Determine the (x, y) coordinate at the center of the cell enclosing the given text.  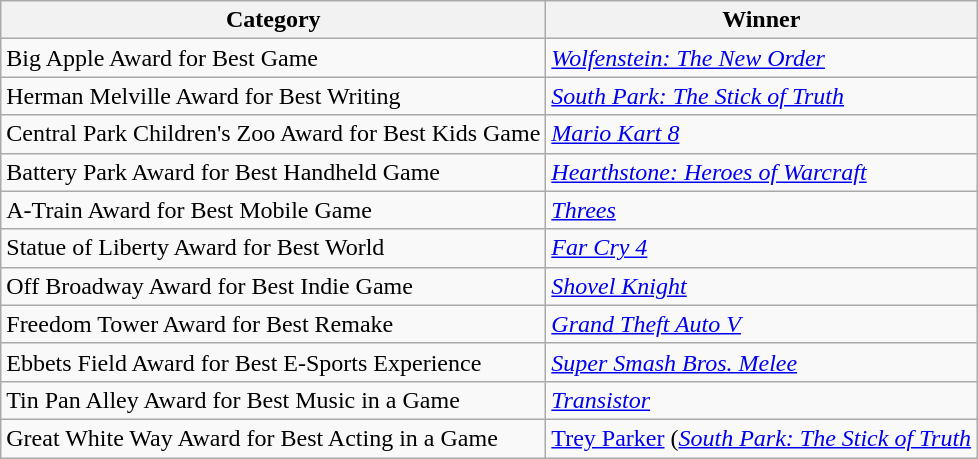
Super Smash Bros. Melee (762, 362)
A-Train Award for Best Mobile Game (274, 210)
Herman Melville Award for Best Writing (274, 96)
Great White Way Award for Best Acting in a Game (274, 438)
Wolfenstein: The New Order (762, 58)
Grand Theft Auto V (762, 324)
Trey Parker (South Park: The Stick of Truth (762, 438)
Big Apple Award for Best Game (274, 58)
Battery Park Award for Best Handheld Game (274, 172)
Winner (762, 20)
Transistor (762, 400)
Ebbets Field Award for Best E-Sports Experience (274, 362)
Threes (762, 210)
Mario Kart 8 (762, 134)
Statue of Liberty Award for Best World (274, 248)
Off Broadway Award for Best Indie Game (274, 286)
Freedom Tower Award for Best Remake (274, 324)
Far Cry 4 (762, 248)
Tin Pan Alley Award for Best Music in a Game (274, 400)
South Park: The Stick of Truth (762, 96)
Hearthstone: Heroes of Warcraft (762, 172)
Shovel Knight (762, 286)
Central Park Children's Zoo Award for Best Kids Game (274, 134)
Category (274, 20)
